Return the (x, y) coordinate for the center point of the cell that contains the specified text.  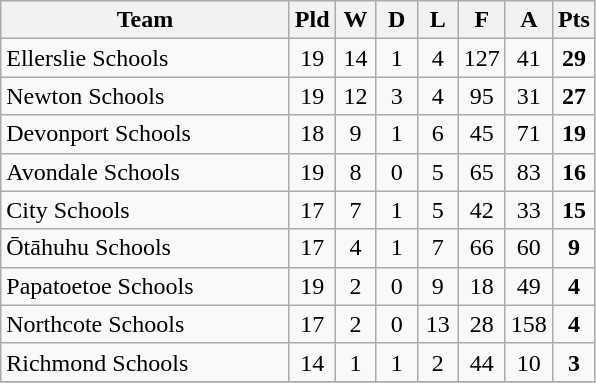
Newton Schools (146, 96)
Ōtāhuhu Schools (146, 248)
Pld (312, 20)
15 (574, 210)
10 (528, 362)
28 (482, 324)
13 (438, 324)
60 (528, 248)
95 (482, 96)
127 (482, 58)
31 (528, 96)
F (482, 20)
45 (482, 134)
66 (482, 248)
16 (574, 172)
27 (574, 96)
42 (482, 210)
12 (356, 96)
Pts (574, 20)
Devonport Schools (146, 134)
A (528, 20)
29 (574, 58)
Avondale Schools (146, 172)
City Schools (146, 210)
158 (528, 324)
44 (482, 362)
41 (528, 58)
33 (528, 210)
L (438, 20)
W (356, 20)
6 (438, 134)
D (396, 20)
Ellerslie Schools (146, 58)
49 (528, 286)
65 (482, 172)
83 (528, 172)
8 (356, 172)
Northcote Schools (146, 324)
Team (146, 20)
71 (528, 134)
Papatoetoe Schools (146, 286)
Richmond Schools (146, 362)
